Provide the [X, Y] coordinate of the cell's center where the given text is located.  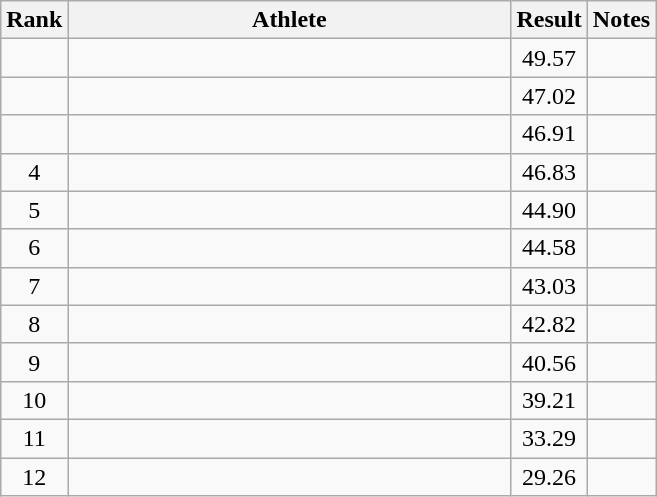
6 [34, 248]
46.83 [549, 172]
Result [549, 20]
46.91 [549, 134]
42.82 [549, 324]
11 [34, 438]
9 [34, 362]
39.21 [549, 400]
Notes [621, 20]
33.29 [549, 438]
29.26 [549, 477]
44.90 [549, 210]
40.56 [549, 362]
10 [34, 400]
8 [34, 324]
Athlete [290, 20]
43.03 [549, 286]
7 [34, 286]
47.02 [549, 96]
49.57 [549, 58]
12 [34, 477]
44.58 [549, 248]
4 [34, 172]
Rank [34, 20]
5 [34, 210]
